Identify which cell holds the provided text, then report its [X, Y] central coordinate. 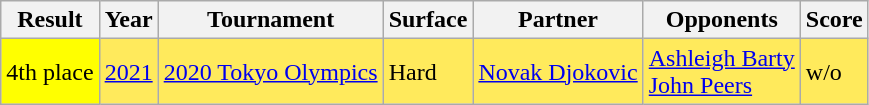
Tournament [270, 20]
Result [50, 20]
Surface [428, 20]
Ashleigh Barty John Peers [722, 72]
2020 Tokyo Olympics [270, 72]
Partner [558, 20]
4th place [50, 72]
Score [834, 20]
Opponents [722, 20]
Year [128, 20]
Hard [428, 72]
2021 [128, 72]
w/o [834, 72]
Novak Djokovic [558, 72]
